Output the (X, Y) coordinate of the center of the cell containing the given text.  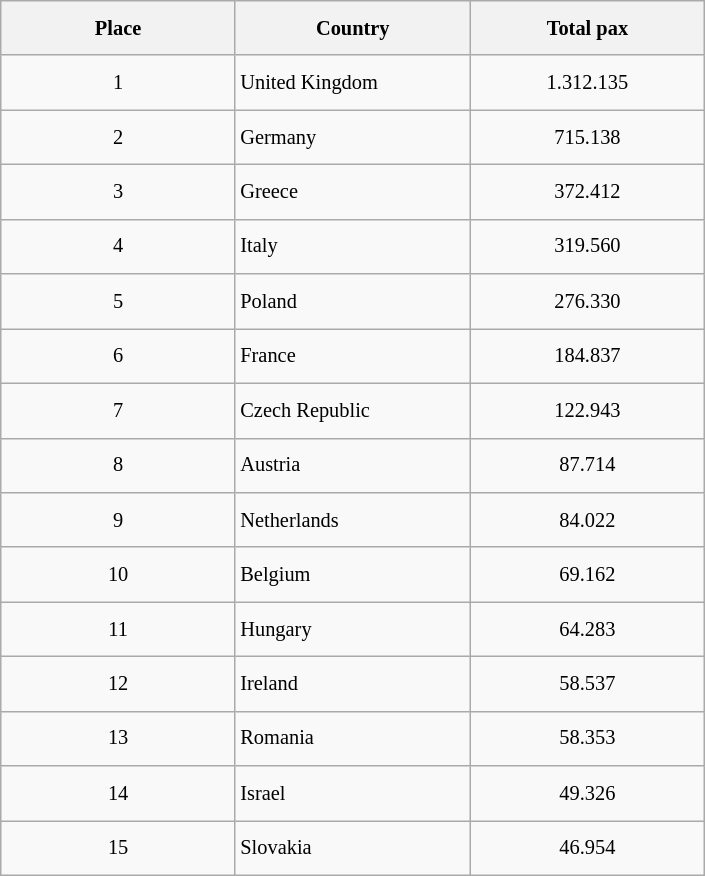
Ireland (352, 684)
5 (118, 302)
13 (118, 738)
6 (118, 356)
64.283 (588, 630)
372.412 (588, 192)
Total pax (588, 28)
1.312.135 (588, 82)
Belgium (352, 574)
4 (118, 246)
58.537 (588, 684)
7 (118, 410)
3 (118, 192)
12 (118, 684)
Italy (352, 246)
1 (118, 82)
10 (118, 574)
Israel (352, 794)
11 (118, 630)
69.162 (588, 574)
319.560 (588, 246)
Austria (352, 466)
France (352, 356)
14 (118, 794)
9 (118, 520)
276.330 (588, 302)
715.138 (588, 138)
8 (118, 466)
Romania (352, 738)
Slovakia (352, 848)
87.714 (588, 466)
Hungary (352, 630)
15 (118, 848)
2 (118, 138)
Netherlands (352, 520)
Germany (352, 138)
Poland (352, 302)
58.353 (588, 738)
46.954 (588, 848)
84.022 (588, 520)
122.943 (588, 410)
Country (352, 28)
184.837 (588, 356)
49.326 (588, 794)
Greece (352, 192)
Place (118, 28)
Czech Republic (352, 410)
United Kingdom (352, 82)
